Capture the cell that displays the provided text and extract its [x, y] central coordinate. 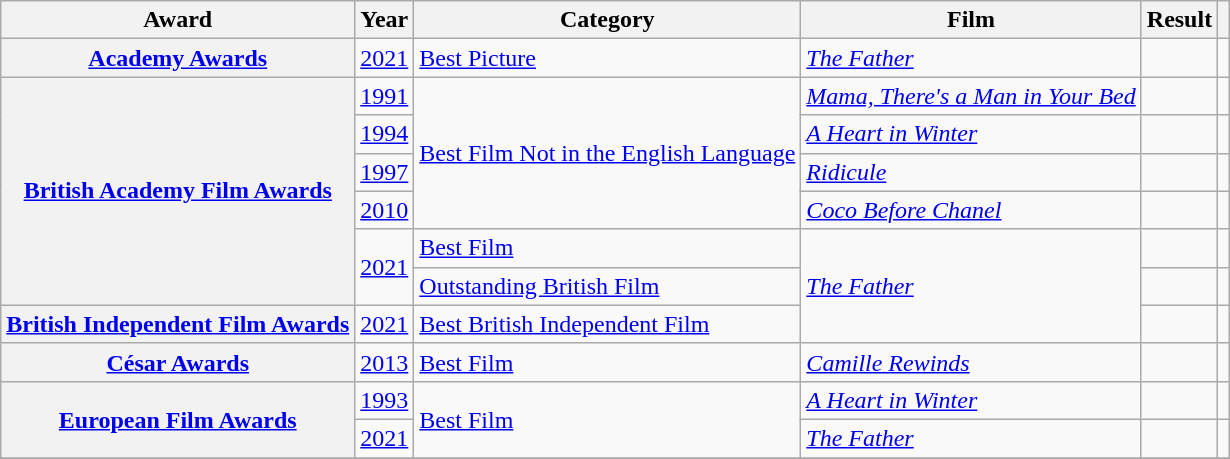
British Academy Film Awards [178, 191]
Academy Awards [178, 58]
Year [384, 20]
1997 [384, 172]
2013 [384, 362]
Best British Independent Film [608, 324]
1991 [384, 96]
European Film Awards [178, 419]
1994 [384, 134]
Category [608, 20]
Mama, There's a Man in Your Bed [971, 96]
Award [178, 20]
Film [971, 20]
British Independent Film Awards [178, 324]
Camille Rewinds [971, 362]
1993 [384, 400]
Result [1179, 20]
Best Picture [608, 58]
2010 [384, 210]
Outstanding British Film [608, 286]
Best Film Not in the English Language [608, 153]
César Awards [178, 362]
Coco Before Chanel [971, 210]
Ridicule [971, 172]
